Detect which cell encompasses the target text, then output its [X, Y] center coordinate. 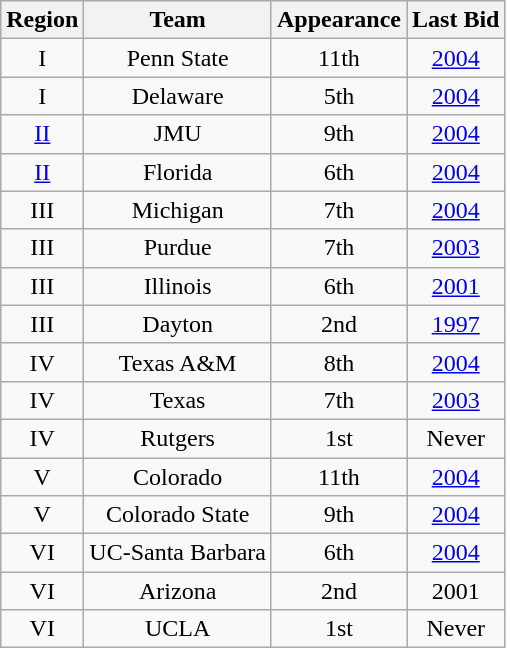
Texas [178, 400]
8th [338, 362]
Team [178, 20]
Appearance [338, 20]
Florida [178, 172]
5th [338, 96]
Last Bid [456, 20]
Delaware [178, 96]
UC-Santa Barbara [178, 553]
Arizona [178, 591]
JMU [178, 134]
Texas A&M [178, 362]
Purdue [178, 248]
Michigan [178, 210]
1997 [456, 324]
Region [42, 20]
Rutgers [178, 438]
Illinois [178, 286]
Colorado State [178, 515]
Dayton [178, 324]
UCLA [178, 629]
Penn State [178, 58]
Colorado [178, 477]
